From the cell containing the given text, extract its center point as [x, y] coordinate. 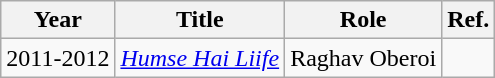
Year [58, 20]
Humse Hai Liife [200, 58]
Ref. [468, 20]
Title [200, 20]
Role [364, 20]
Raghav Oberoi [364, 58]
2011-2012 [58, 58]
